Find where the given text appears and provide that cell's center as (x, y) coordinate. 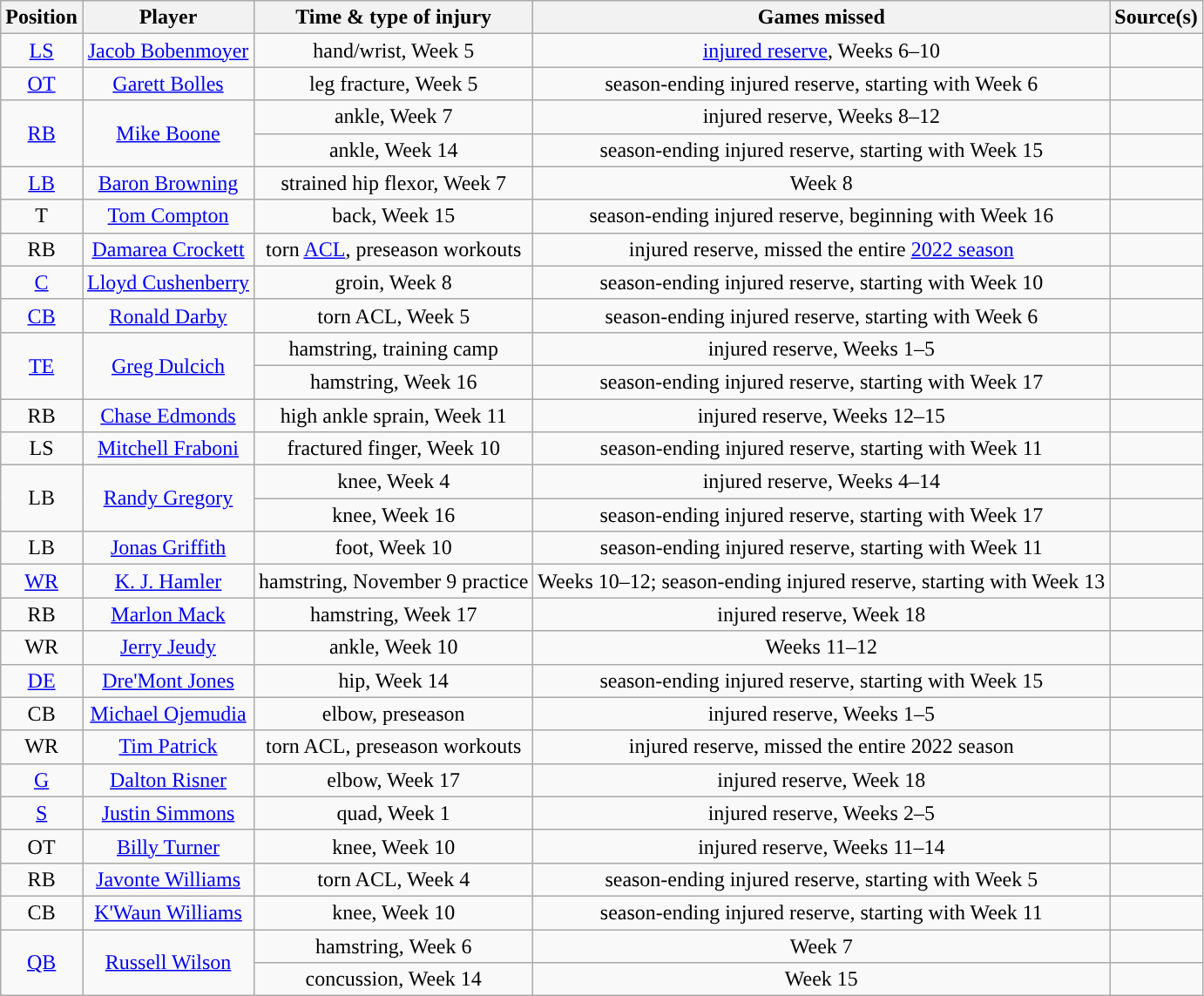
leg fracture, Week 5 (394, 84)
hamstring, November 9 practice (394, 581)
K. J. Hamler (167, 581)
back, Week 15 (394, 216)
torn ACL, Week 5 (394, 315)
season-ending injured reserve, starting with Week 10 (822, 282)
groin, Week 8 (394, 282)
Michael Ojemudia (167, 714)
elbow, preseason (394, 714)
Tom Compton (167, 216)
Mitchell Fraboni (167, 449)
C (42, 282)
injured reserve, Weeks 8–12 (822, 117)
G (42, 780)
Lloyd Cushenberry (167, 282)
injured reserve, Weeks 12–15 (822, 416)
Greg Dulcich (167, 365)
Time & type of injury (394, 17)
Player (167, 17)
Baron Browning (167, 183)
high ankle sprain, Week 11 (394, 416)
injured reserve, Weeks 4–14 (822, 482)
S (42, 813)
K'Waun Williams (167, 912)
Chase Edmonds (167, 416)
injured reserve, Weeks 2–5 (822, 813)
Tim Patrick (167, 747)
Billy Turner (167, 846)
TE (42, 365)
Weeks 11–12 (822, 647)
season-ending injured reserve, starting with Week 5 (822, 879)
hamstring, training camp (394, 349)
knee, Week 4 (394, 482)
Week 8 (822, 183)
injured reserve, Weeks 6–10 (822, 51)
fractured finger, Week 10 (394, 449)
DE (42, 681)
Source(s) (1157, 17)
Justin Simmons (167, 813)
Randy Gregory (167, 498)
Dre'Mont Jones (167, 681)
Games missed (822, 17)
Damarea Crockett (167, 249)
Jonas Griffith (167, 548)
season-ending injured reserve, beginning with Week 16 (822, 216)
Weeks 10–12; season-ending injured reserve, starting with Week 13 (822, 581)
injured reserve, Weeks 11–14 (822, 846)
hip, Week 14 (394, 681)
ankle, Week 14 (394, 150)
hamstring, Week 17 (394, 614)
Position (42, 17)
Garett Bolles (167, 84)
hand/wrist, Week 5 (394, 51)
Week 15 (822, 979)
T (42, 216)
strained hip flexor, Week 7 (394, 183)
Mike Boone (167, 133)
Marlon Mack (167, 614)
Jerry Jeudy (167, 647)
Ronald Darby (167, 315)
Javonte Williams (167, 879)
Russell Wilson (167, 962)
elbow, Week 17 (394, 780)
hamstring, Week 6 (394, 945)
foot, Week 10 (394, 548)
hamstring, Week 16 (394, 382)
ankle, Week 10 (394, 647)
knee, Week 16 (394, 515)
Jacob Bobenmoyer (167, 51)
concussion, Week 14 (394, 979)
Week 7 (822, 945)
QB (42, 962)
torn ACL, Week 4 (394, 879)
quad, Week 1 (394, 813)
Dalton Risner (167, 780)
ankle, Week 7 (394, 117)
